Detect which cell encompasses the target text, then output its (x, y) center coordinate. 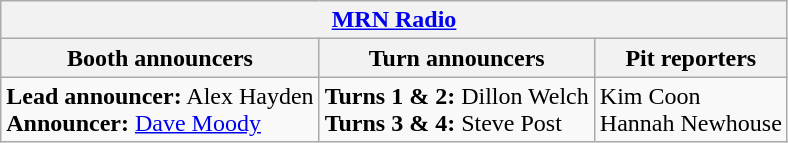
Turns 1 & 2: Dillon WelchTurns 3 & 4: Steve Post (456, 110)
Kim CoonHannah Newhouse (690, 110)
Pit reporters (690, 58)
Booth announcers (160, 58)
Lead announcer: Alex HaydenAnnouncer: Dave Moody (160, 110)
MRN Radio (394, 20)
Turn announcers (456, 58)
